Output the (X, Y) coordinate of the center of the cell containing the given text.  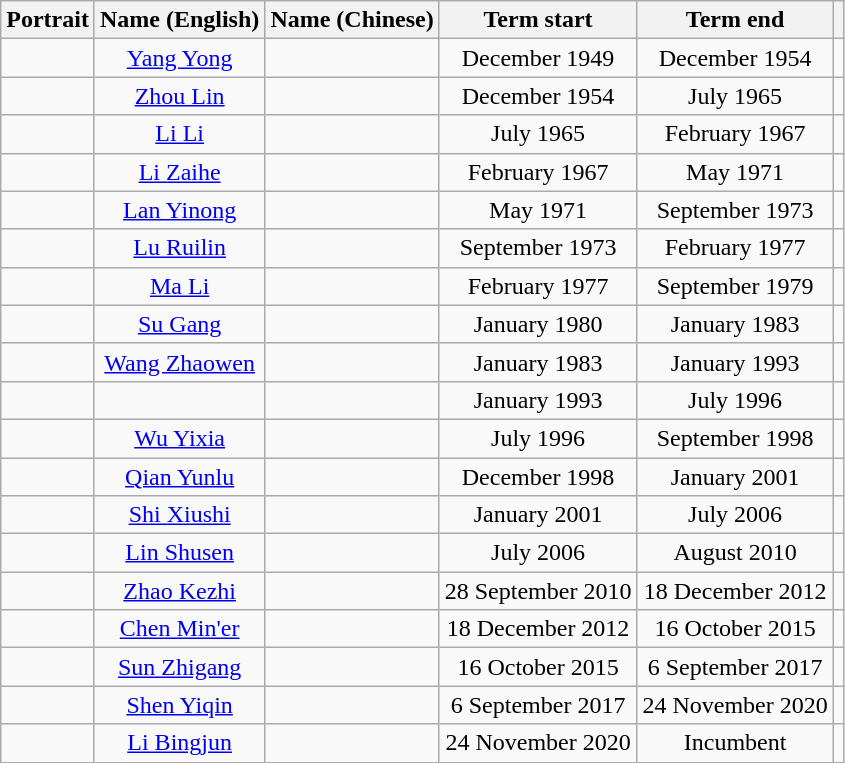
Qian Yunlu (179, 477)
Lan Yinong (179, 210)
Name (Chinese) (352, 20)
Portrait (48, 20)
Wu Yixia (179, 438)
Wang Zhaowen (179, 362)
December 1998 (538, 477)
August 2010 (735, 553)
Lin Shusen (179, 553)
Ma Li (179, 286)
Sun Zhigang (179, 667)
Chen Min'er (179, 629)
Lu Ruilin (179, 248)
Su Gang (179, 324)
Zhou Lin (179, 96)
Term start (538, 20)
Li Bingjun (179, 743)
Incumbent (735, 743)
Shen Yiqin (179, 705)
Term end (735, 20)
January 1980 (538, 324)
Li Li (179, 134)
28 September 2010 (538, 591)
Name (English) (179, 20)
Zhao Kezhi (179, 591)
December 1949 (538, 58)
Shi Xiushi (179, 515)
Li Zaihe (179, 172)
Yang Yong (179, 58)
September 1979 (735, 286)
September 1998 (735, 438)
